Determine the [X, Y] coordinate at the center of the cell enclosing the given text.  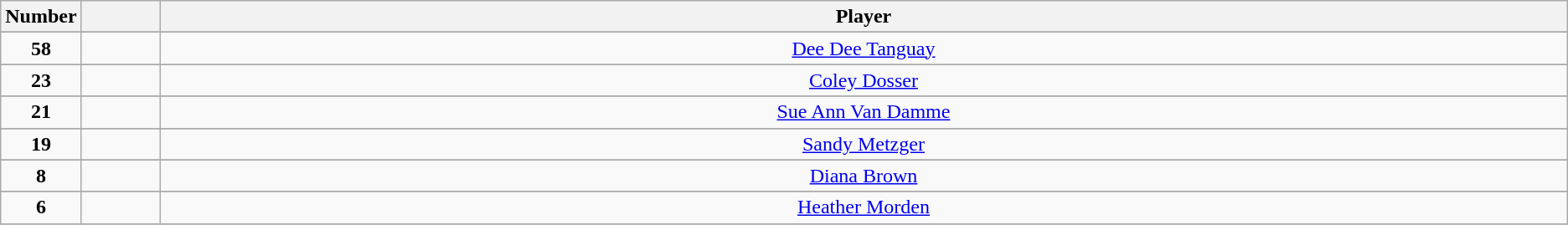
58 [41, 49]
Sue Ann Van Damme [864, 112]
6 [41, 207]
Dee Dee Tanguay [864, 49]
Sandy Metzger [864, 144]
8 [41, 176]
19 [41, 144]
Heather Morden [864, 207]
Coley Dosser [864, 80]
21 [41, 112]
Diana Brown [864, 176]
Number [41, 17]
Player [864, 17]
23 [41, 80]
